Determine the (x, y) coordinate at the center of the cell enclosing the given text.  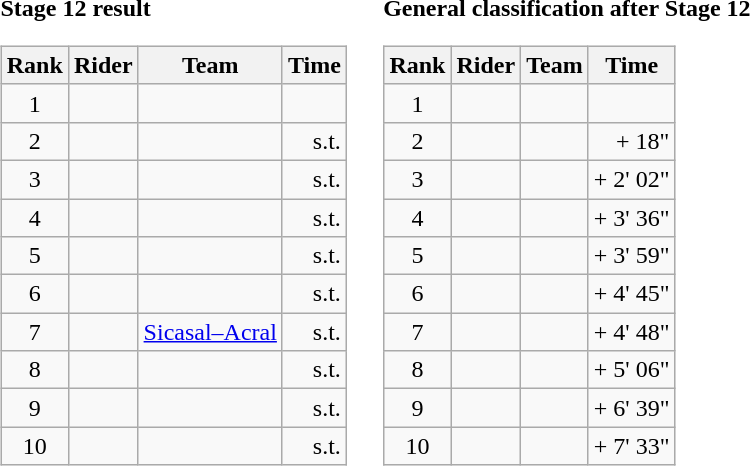
+ 18" (632, 141)
+ 6' 39" (632, 408)
+ 4' 45" (632, 294)
+ 3' 59" (632, 256)
+ 5' 06" (632, 370)
+ 7' 33" (632, 446)
+ 3' 36" (632, 217)
+ 4' 48" (632, 332)
+ 2' 02" (632, 179)
Sicasal–Acral (210, 332)
